Search for the cell housing the specified text and yield its [x, y] center coordinate. 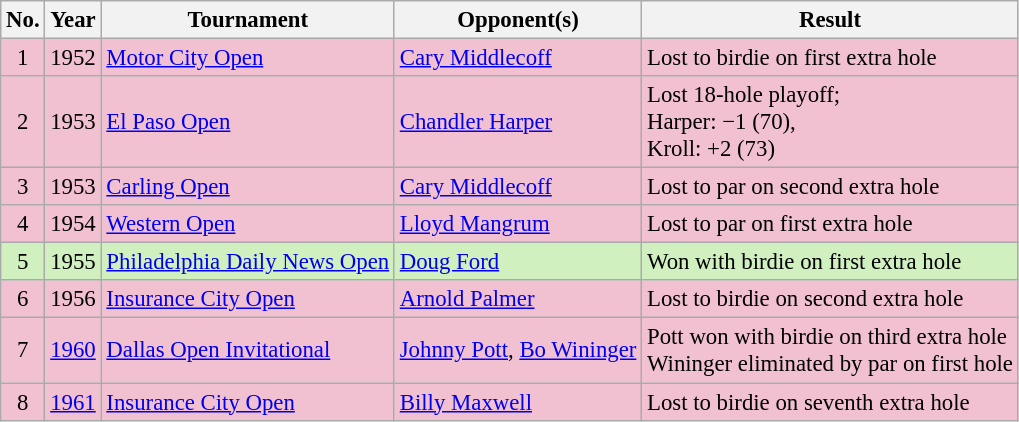
Lost 18-hole playoff;Harper: −1 (70),Kroll: +2 (73) [830, 122]
Philadelphia Daily News Open [248, 262]
Johnny Pott, Bo Wininger [518, 350]
Lost to birdie on seventh extra hole [830, 402]
Tournament [248, 20]
1961 [73, 402]
Won with birdie on first extra hole [830, 262]
5 [23, 262]
3 [23, 187]
1952 [73, 58]
Pott won with birdie on third extra holeWininger eliminated by par on first hole [830, 350]
Carling Open [248, 187]
1960 [73, 350]
Year [73, 20]
Western Open [248, 224]
Dallas Open Invitational [248, 350]
Lost to par on second extra hole [830, 187]
Billy Maxwell [518, 402]
Arnold Palmer [518, 299]
No. [23, 20]
1 [23, 58]
Lloyd Mangrum [518, 224]
Motor City Open [248, 58]
1954 [73, 224]
Chandler Harper [518, 122]
Lost to birdie on first extra hole [830, 58]
4 [23, 224]
7 [23, 350]
Doug Ford [518, 262]
1955 [73, 262]
Lost to par on first extra hole [830, 224]
Result [830, 20]
El Paso Open [248, 122]
1956 [73, 299]
Opponent(s) [518, 20]
6 [23, 299]
Lost to birdie on second extra hole [830, 299]
8 [23, 402]
2 [23, 122]
